Scan for the cell matching the given text and deliver its [x, y] coordinate at center. 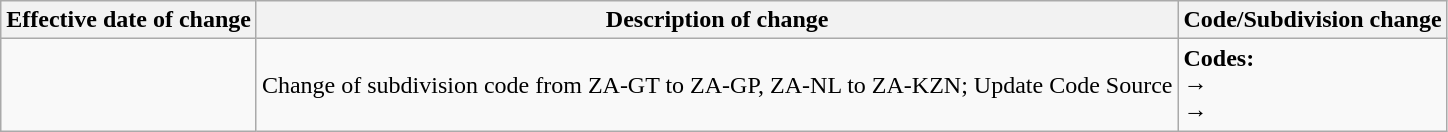
Effective date of change [129, 20]
Change of subdivision code from ZA-GT to ZA-GP, ZA-NL to ZA-KZN; Update Code Source [717, 85]
Codes: → → [1312, 85]
Code/Subdivision change [1312, 20]
Description of change [717, 20]
